Return (X, Y) of the center of cell containing provided text 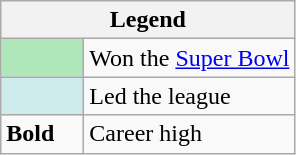
Led the league (190, 96)
Won the Super Bowl (190, 58)
Legend (148, 20)
Bold (42, 134)
Career high (190, 134)
